Scan for the cell matching the given text and deliver its [X, Y] coordinate at center. 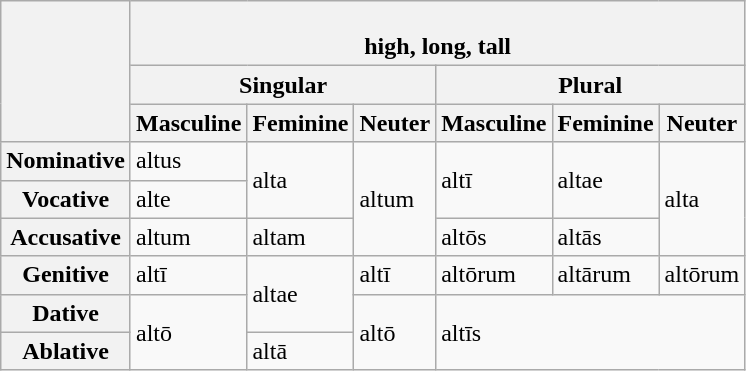
Dative [66, 313]
Vocative [66, 199]
Singular [282, 85]
Plural [590, 85]
alte [188, 199]
Accusative [66, 237]
Nominative [66, 161]
altā [300, 351]
altam [300, 237]
altus [188, 161]
altōs [494, 237]
high, long, tall [437, 34]
altīs [590, 332]
altārum [606, 275]
Ablative [66, 351]
altās [606, 237]
Genitive [66, 275]
